Extract the [x, y] coordinate from the center of the cell holding the provided text.  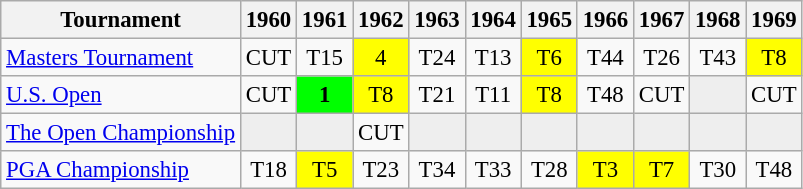
Tournament [121, 20]
T18 [268, 170]
Masters Tournament [121, 58]
1969 [774, 20]
T13 [493, 58]
T15 [325, 58]
U.S. Open [121, 95]
T34 [437, 170]
1964 [493, 20]
4 [381, 58]
T23 [381, 170]
T33 [493, 170]
1968 [718, 20]
T28 [549, 170]
1963 [437, 20]
T26 [661, 58]
1965 [549, 20]
T30 [718, 170]
T24 [437, 58]
T7 [661, 170]
T11 [493, 95]
T6 [549, 58]
T44 [605, 58]
The Open Championship [121, 133]
1966 [605, 20]
1962 [381, 20]
1961 [325, 20]
T21 [437, 95]
PGA Championship [121, 170]
T3 [605, 170]
1967 [661, 20]
T5 [325, 170]
1960 [268, 20]
1 [325, 95]
T43 [718, 58]
